Locate the cell with the specified text and output its (x, y) center coordinate. 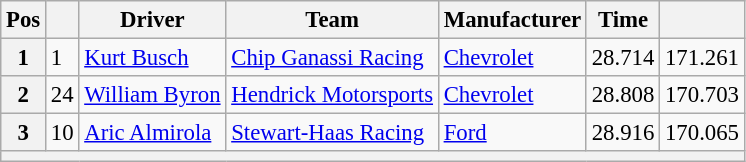
Ford (512, 133)
Aric Almirola (152, 133)
28.714 (622, 58)
171.261 (702, 58)
Chip Ganassi Racing (332, 58)
William Byron (152, 95)
3 (24, 133)
Stewart-Haas Racing (332, 133)
Team (332, 20)
10 (62, 133)
Pos (24, 20)
24 (62, 95)
170.065 (702, 133)
Manufacturer (512, 20)
Kurt Busch (152, 58)
Driver (152, 20)
28.916 (622, 133)
2 (24, 95)
Hendrick Motorsports (332, 95)
170.703 (702, 95)
28.808 (622, 95)
Time (622, 20)
